Identify which cell holds the provided text, then report its (x, y) central coordinate. 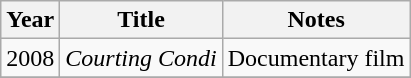
Courting Condi (141, 58)
Title (141, 20)
Year (30, 20)
2008 (30, 58)
Documentary film (316, 58)
Notes (316, 20)
